Detect which cell encompasses the target text, then output its (x, y) center coordinate. 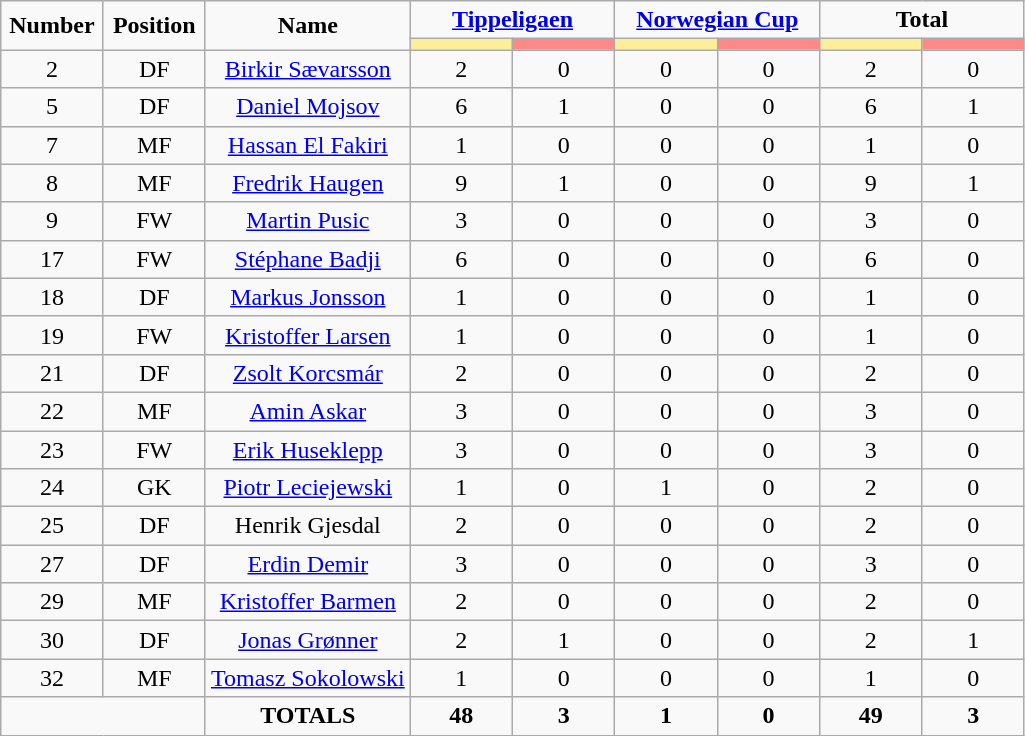
Kristoffer Barmen (308, 602)
Norwegian Cup (718, 20)
49 (871, 716)
7 (52, 145)
Total (922, 20)
24 (52, 488)
Markus Jonsson (308, 297)
Henrik Gjesdal (308, 526)
Fredrik Haugen (308, 183)
22 (52, 411)
Martin Pusic (308, 221)
Name (308, 26)
21 (52, 373)
19 (52, 335)
GK (154, 488)
TOTALS (308, 716)
Number (52, 26)
25 (52, 526)
8 (52, 183)
Stéphane Badji (308, 259)
23 (52, 449)
Tomasz Sokolowski (308, 678)
30 (52, 640)
5 (52, 107)
Zsolt Korcsmár (308, 373)
Erik Huseklepp (308, 449)
48 (461, 716)
Daniel Mojsov (308, 107)
Kristoffer Larsen (308, 335)
Jonas Grønner (308, 640)
Position (154, 26)
Erdin Demir (308, 564)
Birkir Sævarsson (308, 69)
32 (52, 678)
Amin Askar (308, 411)
Hassan El Fakiri (308, 145)
18 (52, 297)
29 (52, 602)
27 (52, 564)
17 (52, 259)
Piotr Leciejewski (308, 488)
Tippeligaen (512, 20)
